Determine the [X, Y] coordinate at the center of the cell enclosing the given text.  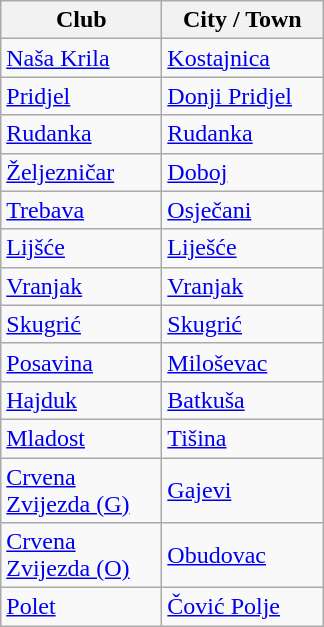
City / Town [242, 20]
Miloševac [242, 362]
Gajevi [242, 490]
Kostajnica [242, 58]
Doboj [242, 172]
Polet [82, 607]
Mladost [82, 438]
Posavina [82, 362]
Tišina [242, 438]
Liješće [242, 248]
Osječani [242, 210]
Hajduk [82, 400]
Obudovac [242, 556]
Crvena Zvijezda (O) [82, 556]
Crvena Zvijezda (G) [82, 490]
Donji Pridjel [242, 96]
Željezničar [82, 172]
Naša Krila [82, 58]
Club [82, 20]
Trebava [82, 210]
Lijšće [82, 248]
Čović Polje [242, 607]
Batkuša [242, 400]
Pridjel [82, 96]
